Return [X, Y] of the center of cell containing provided text 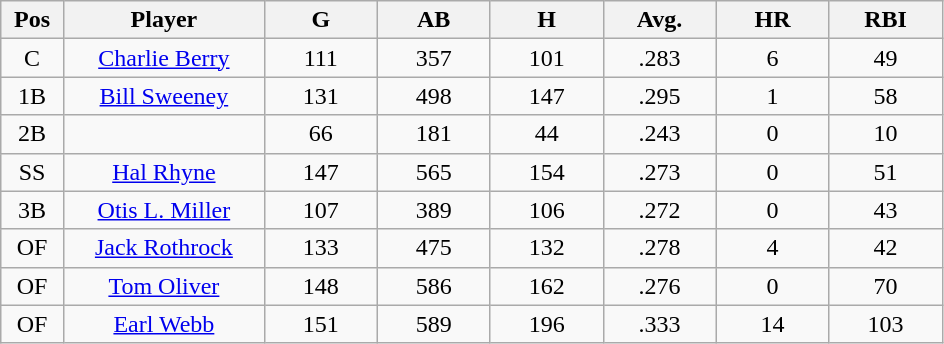
162 [546, 286]
Pos [32, 20]
3B [32, 210]
132 [546, 248]
.243 [660, 134]
148 [320, 286]
475 [434, 248]
196 [546, 324]
103 [886, 324]
131 [320, 96]
SS [32, 172]
181 [434, 134]
357 [434, 58]
.283 [660, 58]
Player [164, 20]
70 [886, 286]
.295 [660, 96]
154 [546, 172]
Otis L. Miller [164, 210]
.273 [660, 172]
66 [320, 134]
1 [772, 96]
.276 [660, 286]
111 [320, 58]
Bill Sweeney [164, 96]
.278 [660, 248]
106 [546, 210]
2B [32, 134]
H [546, 20]
586 [434, 286]
1B [32, 96]
101 [546, 58]
43 [886, 210]
RBI [886, 20]
10 [886, 134]
Charlie Berry [164, 58]
Avg. [660, 20]
Tom Oliver [164, 286]
4 [772, 248]
498 [434, 96]
G [320, 20]
389 [434, 210]
HR [772, 20]
14 [772, 324]
58 [886, 96]
C [32, 58]
133 [320, 248]
51 [886, 172]
.272 [660, 210]
44 [546, 134]
Earl Webb [164, 324]
AB [434, 20]
589 [434, 324]
151 [320, 324]
42 [886, 248]
6 [772, 58]
565 [434, 172]
107 [320, 210]
49 [886, 58]
Hal Rhyne [164, 172]
Jack Rothrock [164, 248]
.333 [660, 324]
